Output the [X, Y] coordinate of the center of the cell containing the given text.  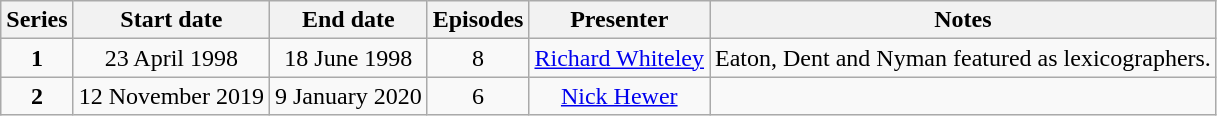
2 [37, 96]
Eaton, Dent and Nyman featured as lexicographers. [964, 58]
Start date [171, 20]
Notes [964, 20]
1 [37, 58]
Series [37, 20]
Presenter [620, 20]
6 [478, 96]
9 January 2020 [348, 96]
Richard Whiteley [620, 58]
23 April 1998 [171, 58]
12 November 2019 [171, 96]
Episodes [478, 20]
18 June 1998 [348, 58]
8 [478, 58]
Nick Hewer [620, 96]
End date [348, 20]
